Output the [x, y] coordinate of the center of the cell containing the given text.  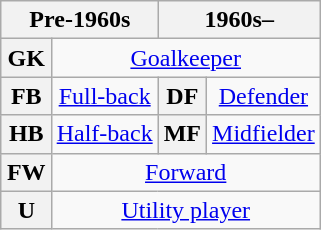
Utility player [186, 210]
HB [26, 134]
Goalkeeper [186, 58]
U [26, 210]
GK [26, 58]
DF [182, 96]
Forward [186, 172]
1960s– [239, 20]
Full-back [104, 96]
FW [26, 172]
MF [182, 134]
Pre-1960s [80, 20]
Defender [264, 96]
Half-back [104, 134]
FB [26, 96]
Midfielder [264, 134]
